Detect which cell encompasses the target text, then output its (X, Y) center coordinate. 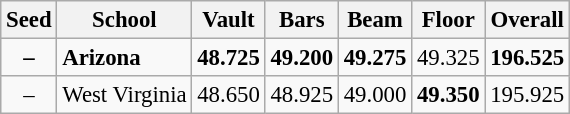
Overall (528, 20)
48.650 (228, 95)
48.725 (228, 58)
48.925 (302, 95)
49.350 (448, 95)
Beam (374, 20)
195.925 (528, 95)
School (124, 20)
Vault (228, 20)
49.200 (302, 58)
Bars (302, 20)
49.275 (374, 58)
Floor (448, 20)
196.525 (528, 58)
Seed (29, 20)
Arizona (124, 58)
49.325 (448, 58)
West Virginia (124, 95)
49.000 (374, 95)
